Locate the cell with the specified text and output its [X, Y] center coordinate. 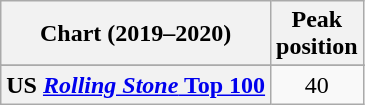
40 [317, 85]
Peakposition [317, 34]
Chart (2019–2020) [136, 34]
US Rolling Stone Top 100 [136, 85]
